Scan for the cell matching the given text and deliver its (x, y) coordinate at center. 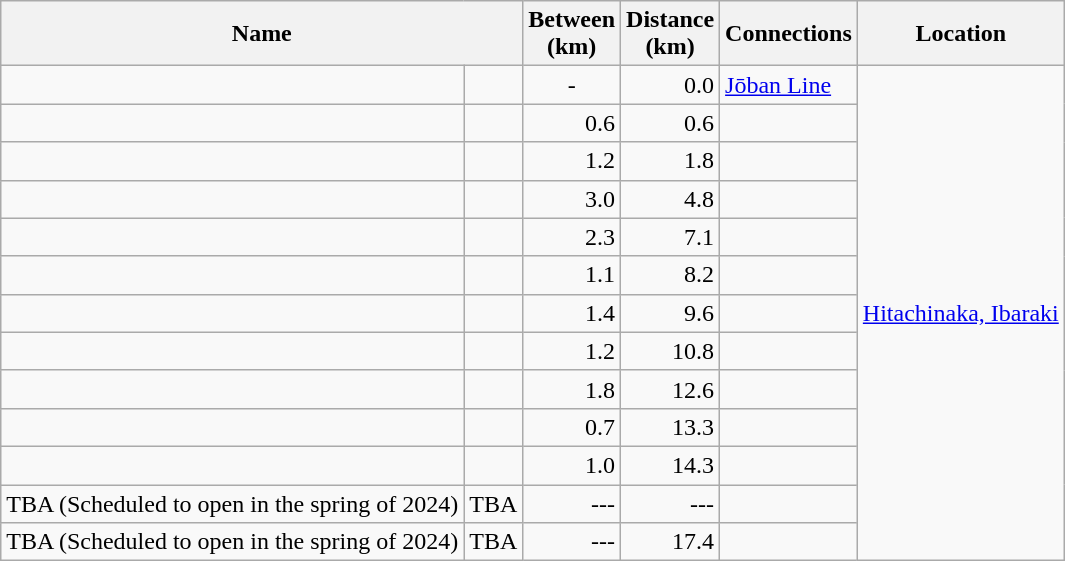
12.6 (670, 389)
Name (262, 34)
8.2 (670, 275)
Distance (km) (670, 34)
9.6 (670, 313)
3.0 (572, 199)
17.4 (670, 542)
2.3 (572, 237)
Jōban Line (789, 85)
7.1 (670, 237)
13.3 (670, 427)
Hitachinaka, Ibaraki (960, 314)
0.0 (670, 85)
10.8 (670, 351)
Connections (789, 34)
1.0 (572, 465)
0.7 (572, 427)
- (572, 85)
4.8 (670, 199)
1.4 (572, 313)
Between (km) (572, 34)
Location (960, 34)
1.1 (572, 275)
14.3 (670, 465)
